Pinpoint the cell where the given text exists, returning its [X, Y] midpoint coordinate. 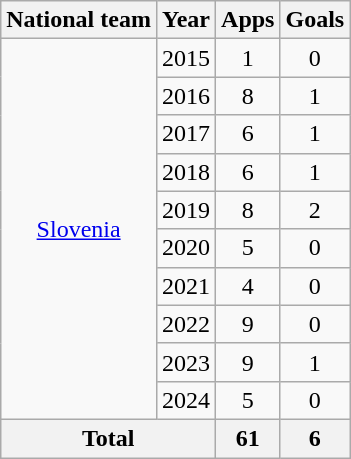
National team [79, 20]
2017 [186, 134]
Year [186, 20]
2019 [186, 210]
4 [248, 286]
2015 [186, 58]
2022 [186, 324]
2020 [186, 248]
2023 [186, 362]
2018 [186, 172]
2016 [186, 96]
2024 [186, 400]
Slovenia [79, 230]
2 [315, 210]
Total [108, 438]
2021 [186, 286]
Apps [248, 20]
61 [248, 438]
Goals [315, 20]
